Extract the [x, y] coordinate from the center of the cell holding the provided text.  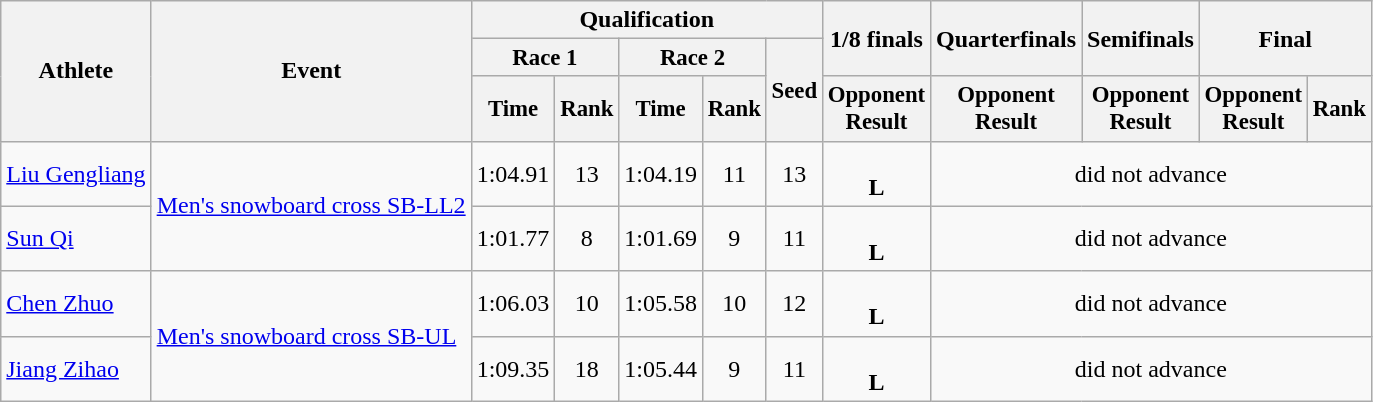
Men's snowboard cross SB-UL [311, 336]
1:04.19 [661, 174]
Semifinals [1141, 39]
18 [587, 368]
1/8 finals [876, 39]
Qualification [646, 20]
1:04.91 [513, 174]
Chen Zhuo [76, 304]
Athlete [76, 71]
Seed [794, 90]
Sun Qi [76, 238]
1:05.44 [661, 368]
1:09.35 [513, 368]
Event [311, 71]
12 [794, 304]
Race 1 [545, 58]
Quarterfinals [1006, 39]
1:05.58 [661, 304]
1:01.69 [661, 238]
1:06.03 [513, 304]
Final [1285, 39]
Liu Gengliang [76, 174]
Race 2 [693, 58]
1:01.77 [513, 238]
Jiang Zihao [76, 368]
Men's snowboard cross SB-LL2 [311, 206]
8 [587, 238]
